Determine the [X, Y] coordinate at the center of the cell enclosing the given text.  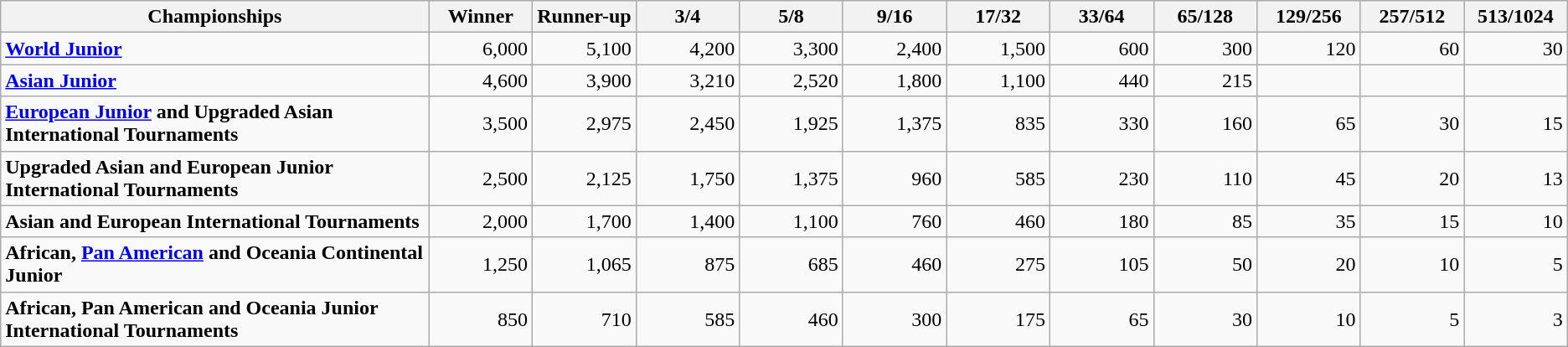
4,200 [688, 49]
275 [998, 265]
13 [1516, 178]
160 [1205, 124]
2,400 [895, 49]
850 [481, 319]
Winner [481, 17]
105 [1101, 265]
760 [895, 221]
60 [1412, 49]
Asian and European International Tournaments [214, 221]
3,900 [585, 80]
710 [585, 319]
1,750 [688, 178]
4,600 [481, 80]
World Junior [214, 49]
African, Pan American and Oceania Continental Junior [214, 265]
6,000 [481, 49]
1,250 [481, 265]
35 [1309, 221]
2,000 [481, 221]
Upgraded Asian and European Junior International Tournaments [214, 178]
960 [895, 178]
180 [1101, 221]
3/4 [688, 17]
600 [1101, 49]
1,800 [895, 80]
1,065 [585, 265]
5/8 [792, 17]
3 [1516, 319]
685 [792, 265]
835 [998, 124]
875 [688, 265]
9/16 [895, 17]
European Junior and Upgraded Asian International Tournaments [214, 124]
1,925 [792, 124]
2,520 [792, 80]
2,975 [585, 124]
Championships [214, 17]
Runner-up [585, 17]
2,450 [688, 124]
African, Pan American and Oceania Junior International Tournaments [214, 319]
3,210 [688, 80]
1,500 [998, 49]
129/256 [1309, 17]
33/64 [1101, 17]
Asian Junior [214, 80]
330 [1101, 124]
3,300 [792, 49]
513/1024 [1516, 17]
1,400 [688, 221]
230 [1101, 178]
50 [1205, 265]
3,500 [481, 124]
257/512 [1412, 17]
5,100 [585, 49]
440 [1101, 80]
110 [1205, 178]
17/32 [998, 17]
2,500 [481, 178]
85 [1205, 221]
1,700 [585, 221]
175 [998, 319]
45 [1309, 178]
215 [1205, 80]
2,125 [585, 178]
65/128 [1205, 17]
120 [1309, 49]
